Extract the [x, y] coordinate from the center of the cell holding the provided text.  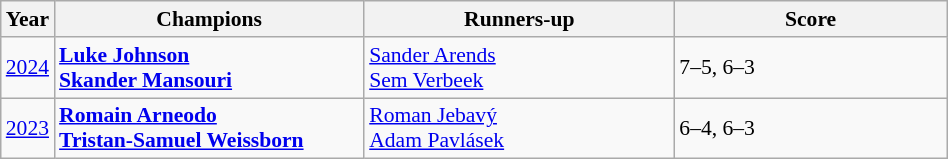
Runners-up [519, 19]
2023 [28, 128]
Champions [209, 19]
Year [28, 19]
Romain Arneodo Tristan-Samuel Weissborn [209, 128]
Score [810, 19]
Roman Jebavý Adam Pavlásek [519, 128]
6–4, 6–3 [810, 128]
Sander Arends Sem Verbeek [519, 68]
Luke Johnson Skander Mansouri [209, 68]
2024 [28, 68]
7–5, 6–3 [810, 68]
